Scan for the cell matching the given text and deliver its (x, y) coordinate at center. 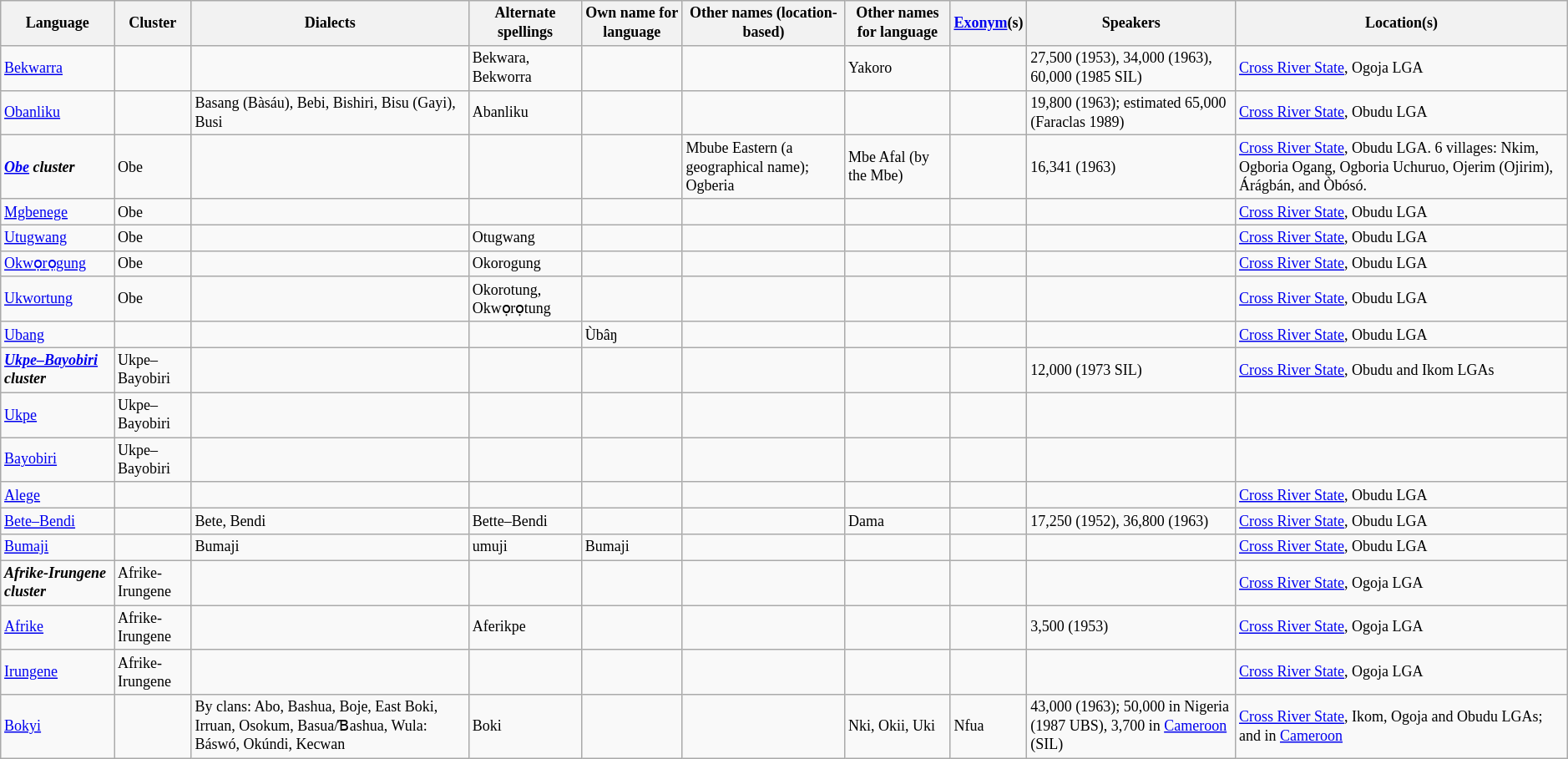
Speakers (1131, 23)
Other names for language (898, 23)
Okwọrọgung (58, 264)
Alternate spellings (524, 23)
Nfua (989, 726)
Location(s) (1402, 23)
Bokyi (58, 726)
Okorotung, Okwọrọtung (524, 299)
27,500 (1953), 34,000 (1963), 60,000 (1985 SIL) (1131, 68)
Irungene (58, 672)
Ukwortung (58, 299)
Ukpe (58, 415)
Yakoro (898, 68)
Nki, Okii, Uki (898, 726)
Aferikpe (524, 627)
Other names (location-based) (763, 23)
Bekwara, Bekworra (524, 68)
Mgbenege (58, 212)
Alege (58, 494)
Mbe Afal (by the Mbe) (898, 167)
Cross River State, Obudu and Ikom LGAs (1402, 370)
Bete–Bendi (58, 521)
Utugwang (58, 237)
3,500 (1953) (1131, 627)
17,250 (1952), 36,800 (1963) (1131, 521)
Obe cluster (58, 167)
Cross River State, Obudu LGA. 6 villages: Nkim, Ogboria Ogang, Ogboria Uchuruo, Ojerim (Ojirim), Árágbán, and Òbósó. (1402, 167)
Afrike (58, 627)
Cluster (153, 23)
Basang (Bàsáu), Bebi, Bishiri, Bisu (Gayi), Busi (330, 113)
12,000 (1973 SIL) (1131, 370)
Ubang (58, 334)
Otugwang (524, 237)
Okorogung (524, 264)
Language (58, 23)
Ùbâŋ (633, 334)
Boki (524, 726)
16,341 (1963) (1131, 167)
Abanliku (524, 113)
Exonym(s) (989, 23)
Ukpe–Bayobiri cluster (58, 370)
Bekwarra (58, 68)
Mbube Eastern (a geographical name); Ogberia (763, 167)
Cross River State, Ikom, Ogoja and Obudu LGAs; and in Cameroon (1402, 726)
43,000 (1963); 50,000 in Nigeria (1987 UBS), 3,700 in Cameroon (SIL) (1131, 726)
Afrike-Irungene cluster (58, 583)
Obanliku (58, 113)
19,800 (1963); estimated 65,000 (Faraclas 1989) (1131, 113)
Bayobiri (58, 460)
Own name for language (633, 23)
umuji (524, 548)
By clans: Abo, Bashua, Boje, East Boki, Irruan, Osokum, Basua/Ɓashua, Wula: Báswó, Okúndi, Kecwan (330, 726)
Bete, Bendi (330, 521)
Bette–Bendi (524, 521)
Dama (898, 521)
Dialects (330, 23)
